From the cell containing the given text, extract its center point as [x, y] coordinate. 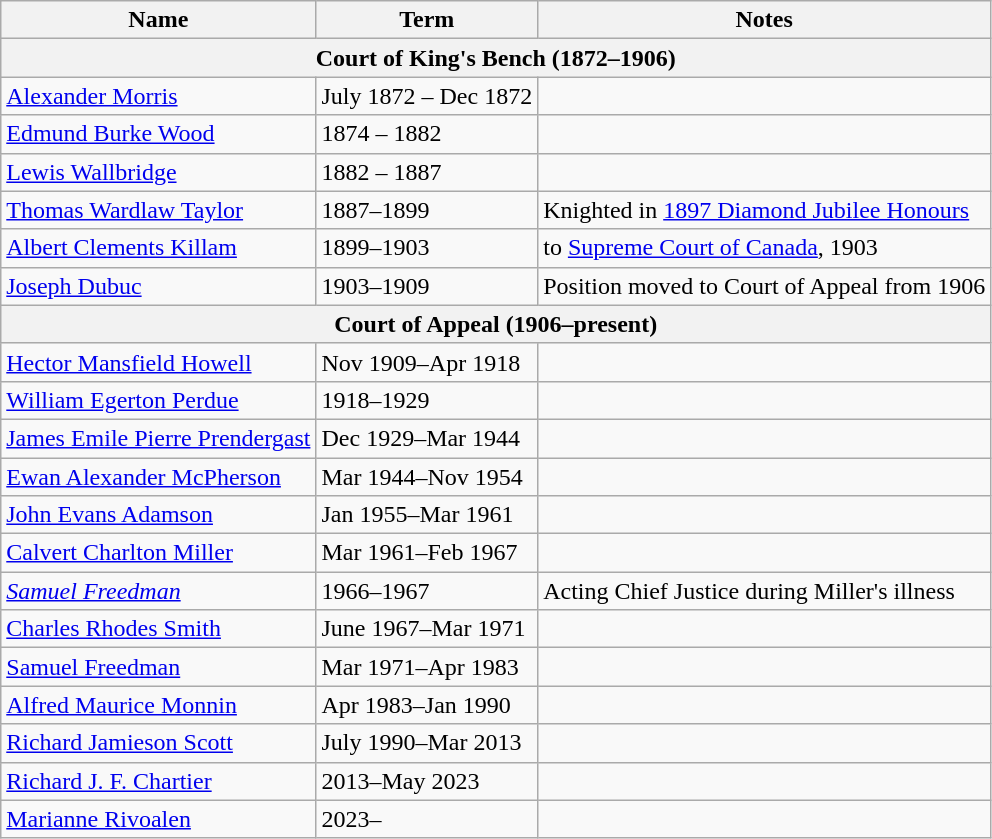
to Supreme Court of Canada, 1903 [764, 248]
Jan 1955–Mar 1961 [427, 515]
Notes [764, 20]
1874 – 1882 [427, 134]
William Egerton Perdue [158, 400]
July 1872 – Dec 1872 [427, 96]
Richard Jamieson Scott [158, 743]
Nov 1909–Apr 1918 [427, 362]
1966–1967 [427, 591]
2013–May 2023 [427, 781]
Joseph Dubuc [158, 286]
1918–1929 [427, 400]
Position moved to Court of Appeal from 1906 [764, 286]
Court of Appeal (1906–present) [496, 324]
Ewan Alexander McPherson [158, 477]
Marianne Rivoalen [158, 819]
Mar 1961–Feb 1967 [427, 553]
Term [427, 20]
Edmund Burke Wood [158, 134]
Mar 1944–Nov 1954 [427, 477]
1903–1909 [427, 286]
Richard J. F. Chartier [158, 781]
Lewis Wallbridge [158, 172]
Charles Rhodes Smith [158, 629]
Alexander Morris [158, 96]
Hector Mansfield Howell [158, 362]
Thomas Wardlaw Taylor [158, 210]
Albert Clements Killam [158, 248]
Alfred Maurice Monnin [158, 705]
James Emile Pierre Prendergast [158, 438]
John Evans Adamson [158, 515]
Dec 1929–Mar 1944 [427, 438]
1887–1899 [427, 210]
June 1967–Mar 1971 [427, 629]
July 1990–Mar 2013 [427, 743]
2023– [427, 819]
Acting Chief Justice during Miller's illness [764, 591]
Apr 1983–Jan 1990 [427, 705]
Calvert Charlton Miller [158, 553]
Mar 1971–Apr 1983 [427, 667]
Name [158, 20]
Court of King's Bench (1872–1906) [496, 58]
Knighted in 1897 Diamond Jubilee Honours [764, 210]
1899–1903 [427, 248]
1882 – 1887 [427, 172]
